Find where the given text appears and provide that cell's center as [X, Y] coordinate. 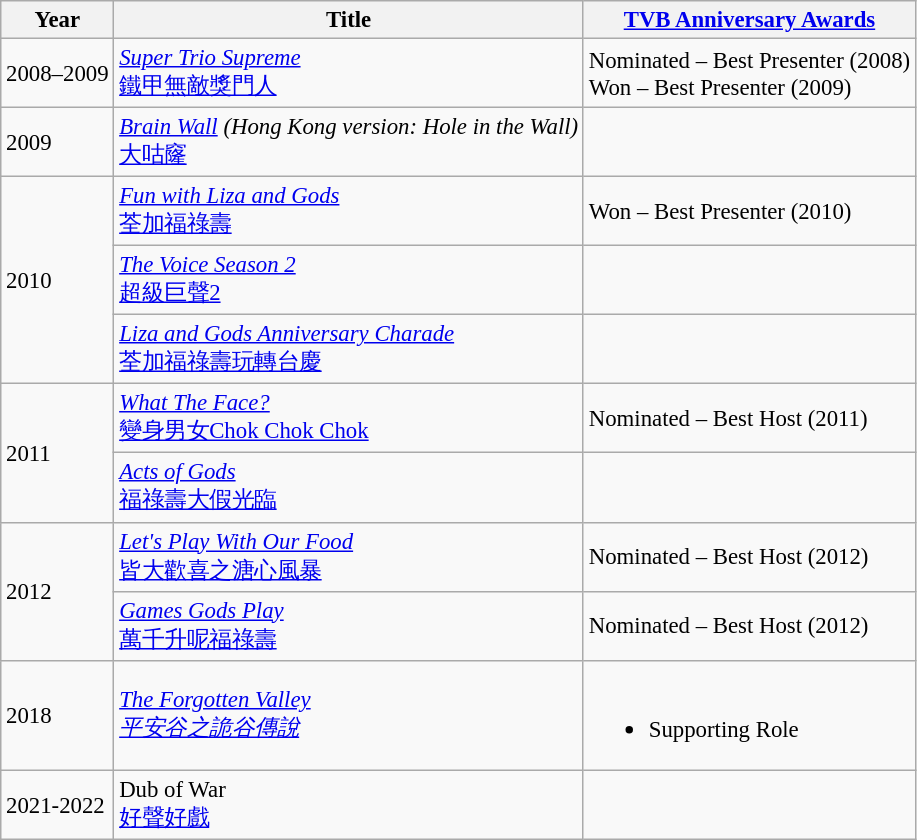
What The Face? 變身男女Chok Chok Chok [349, 418]
Nominated – Best Host (2011) [749, 418]
Brain Wall (Hong Kong version: Hole in the Wall)大咕窿 [349, 142]
2009 [58, 142]
Won – Best Presenter (2010) [749, 212]
Supporting Role [749, 715]
Acts of Gods 福祿壽大假光臨 [349, 488]
2012 [58, 591]
Nominated – Best Presenter (2008)Won – Best Presenter (2009) [749, 74]
2018 [58, 715]
Dub of War好聲好戲 [349, 806]
Liza and Gods Anniversary Charade 荃加福祿壽玩轉台慶 [349, 350]
Fun with Liza and Gods 荃加福祿壽 [349, 212]
2008–2009 [58, 74]
Title [349, 20]
The Forgotten Valley 平安谷之詭谷傳說 [349, 715]
Year [58, 20]
TVB Anniversary Awards [749, 20]
Super Trio Supreme 鐵甲無敵獎門人 [349, 74]
2021-2022 [58, 806]
The Voice Season 2 超級巨聲2 [349, 280]
Games Gods Play 萬千升呢福祿壽 [349, 626]
2011 [58, 453]
2010 [58, 280]
Let's Play With Our Food 皆大歡喜之溏心風暴 [349, 556]
